Pinpoint the cell where the given text exists, returning its (x, y) midpoint coordinate. 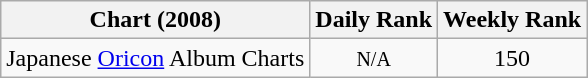
Weekly Rank (512, 20)
Chart (2008) (156, 20)
Japanese Oricon Album Charts (156, 58)
Daily Rank (374, 20)
150 (512, 58)
N/A (374, 58)
